Provide the (x, y) coordinate of the cell's center where the given text is located.  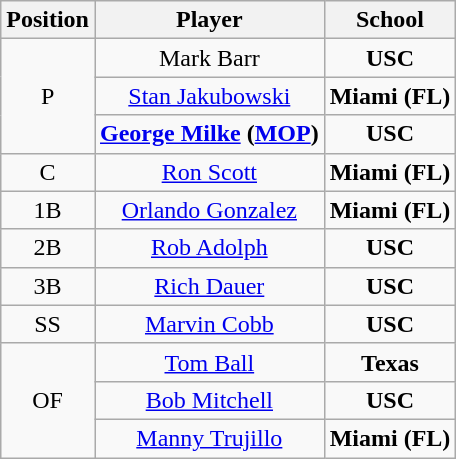
Player (209, 20)
3B (48, 286)
2B (48, 248)
Marvin Cobb (209, 324)
Position (48, 20)
Manny Trujillo (209, 438)
Tom Ball (209, 362)
1B (48, 210)
Texas (390, 362)
C (48, 172)
P (48, 96)
Orlando Gonzalez (209, 210)
Stan Jakubowski (209, 96)
OF (48, 400)
SS (48, 324)
School (390, 20)
Rich Dauer (209, 286)
Mark Barr (209, 58)
Bob Mitchell (209, 400)
George Milke (MOP) (209, 134)
Rob Adolph (209, 248)
Ron Scott (209, 172)
